Determine the (x, y) coordinate at the center of the cell enclosing the given text.  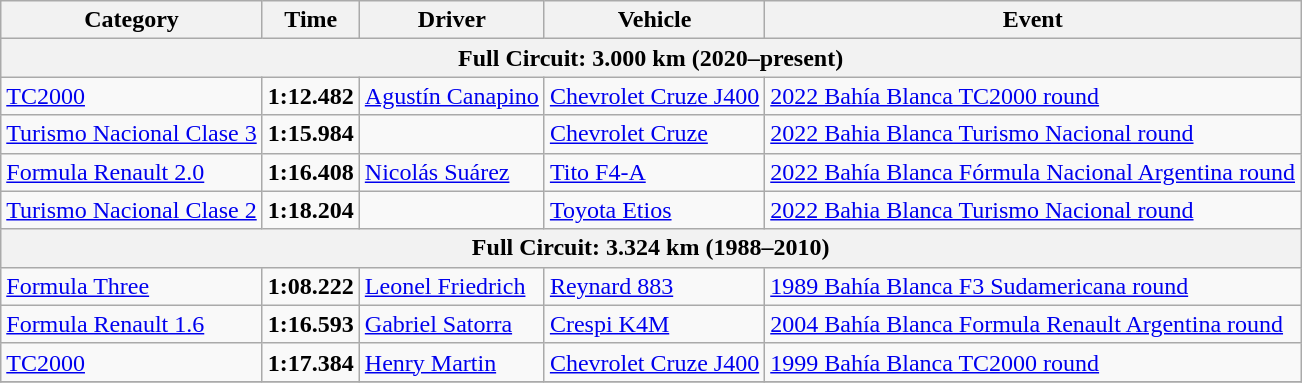
Crespi K4M (654, 324)
1:08.222 (310, 286)
Leonel Friedrich (452, 286)
2004 Bahía Blanca Formula Renault Argentina round (1033, 324)
1:15.984 (310, 134)
1:16.593 (310, 324)
Tito F4-A (654, 172)
Time (310, 20)
Formula Renault 1.6 (132, 324)
Nicolás Suárez (452, 172)
Chevrolet Cruze (654, 134)
Turismo Nacional Clase 3 (132, 134)
Vehicle (654, 20)
Full Circuit: 3.324 km (1988–2010) (651, 248)
2022 Bahía Blanca Fórmula Nacional Argentina round (1033, 172)
Henry Martin (452, 362)
1:16.408 (310, 172)
Event (1033, 20)
Formula Renault 2.0 (132, 172)
1:18.204 (310, 210)
Reynard 883 (654, 286)
Gabriel Satorra (452, 324)
Turismo Nacional Clase 2 (132, 210)
Full Circuit: 3.000 km (2020–present) (651, 58)
1989 Bahía Blanca F3 Sudamericana round (1033, 286)
1999 Bahía Blanca TC2000 round (1033, 362)
Driver (452, 20)
Category (132, 20)
Toyota Etios (654, 210)
2022 Bahía Blanca TC2000 round (1033, 96)
1:17.384 (310, 362)
1:12.482 (310, 96)
Formula Three (132, 286)
Agustín Canapino (452, 96)
